Scan for the cell matching the given text and deliver its (x, y) coordinate at center. 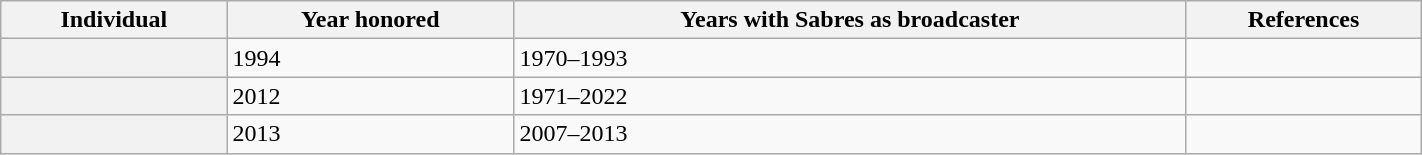
Years with Sabres as broadcaster (850, 20)
2013 (370, 134)
2007–2013 (850, 134)
Individual (114, 20)
1971–2022 (850, 96)
2012 (370, 96)
Year honored (370, 20)
1994 (370, 58)
References (1304, 20)
1970–1993 (850, 58)
